Extract the [X, Y] coordinate from the center of the cell holding the provided text.  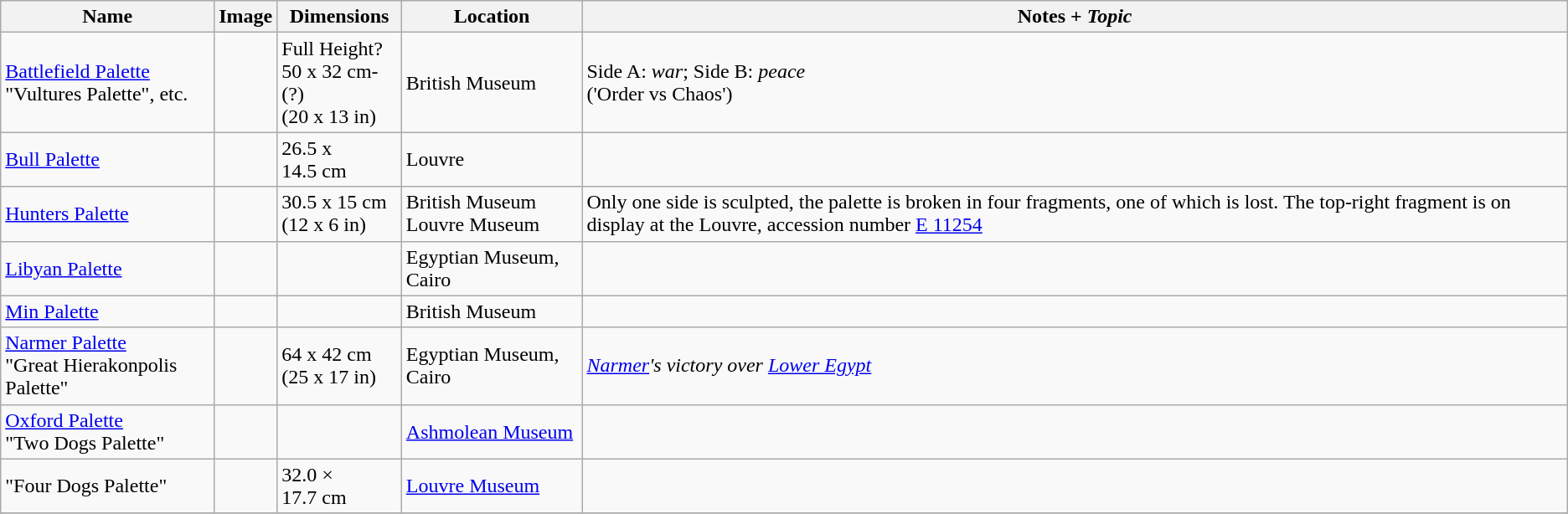
26.5 x 14.5 cm [340, 159]
Louvre Museum [492, 486]
32.0 × 17.7 cm [340, 486]
Libyan Palette [107, 268]
"Four Dogs Palette" [107, 486]
British MuseumLouvre Museum [492, 214]
Hunters Palette [107, 214]
Ashmolean Museum [492, 432]
Notes + Topic [1075, 17]
Side A: war; Side B: peace('Order vs Chaos') [1075, 82]
Narmer Palette"Great Hierakonpolis Palette" [107, 366]
Battlefield Palette"Vultures Palette", etc. [107, 82]
Bull Palette [107, 159]
64 x 42 cm(25 x 17 in) [340, 366]
Oxford Palette "Two Dogs Palette" [107, 432]
Location [492, 17]
Louvre [492, 159]
30.5 x 15 cm(12 x 6 in) [340, 214]
Narmer's victory over Lower Egypt [1075, 366]
Image [246, 17]
Name [107, 17]
Min Palette [107, 311]
Full Height?50 x 32 cm-(?)(20 x 13 in) [340, 82]
Dimensions [340, 17]
